Output the [X, Y] coordinate of the center of the cell containing the given text.  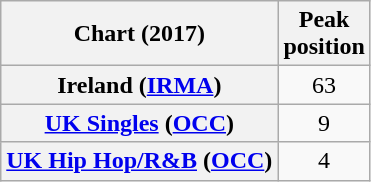
4 [324, 161]
63 [324, 85]
Chart (2017) [140, 34]
Ireland (IRMA) [140, 85]
Peakposition [324, 34]
9 [324, 123]
UK Hip Hop/R&B (OCC) [140, 161]
UK Singles (OCC) [140, 123]
